Pinpoint the cell where the given text exists, returning its (x, y) midpoint coordinate. 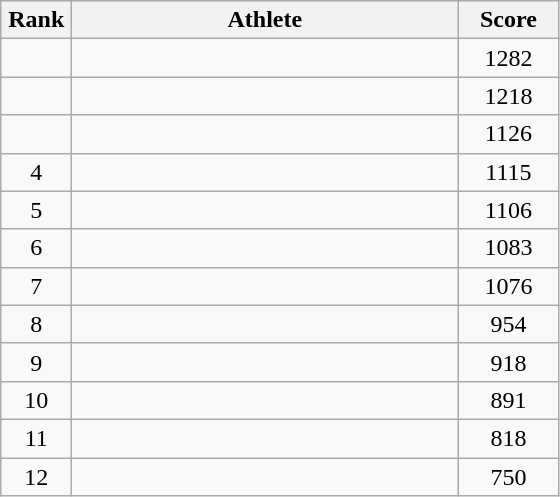
12 (36, 477)
1083 (508, 248)
1282 (508, 58)
9 (36, 362)
Score (508, 20)
750 (508, 477)
1115 (508, 172)
1126 (508, 134)
10 (36, 400)
1106 (508, 210)
8 (36, 324)
4 (36, 172)
Rank (36, 20)
1218 (508, 96)
891 (508, 400)
918 (508, 362)
954 (508, 324)
6 (36, 248)
7 (36, 286)
Athlete (265, 20)
11 (36, 438)
818 (508, 438)
1076 (508, 286)
5 (36, 210)
